Scan for the cell matching the given text and deliver its (x, y) coordinate at center. 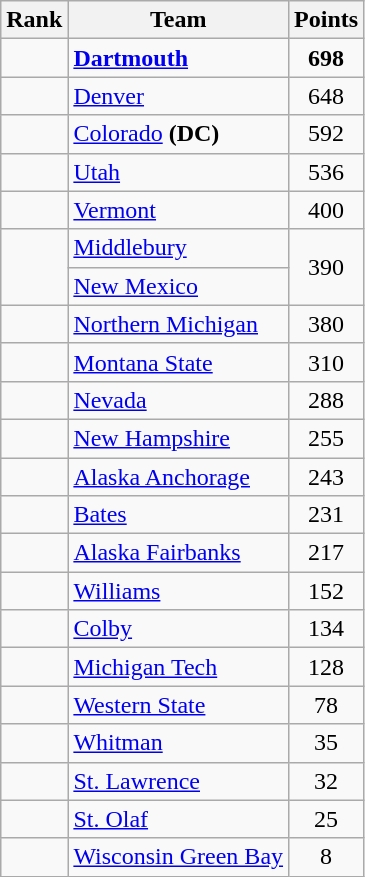
255 (326, 438)
390 (326, 267)
Colby (178, 629)
St. Lawrence (178, 781)
Northern Michigan (178, 324)
536 (326, 172)
128 (326, 667)
32 (326, 781)
Points (326, 20)
St. Olaf (178, 819)
Rank (34, 20)
25 (326, 819)
Whitman (178, 743)
Williams (178, 591)
Alaska Anchorage (178, 477)
231 (326, 515)
35 (326, 743)
78 (326, 705)
698 (326, 58)
Western State (178, 705)
Wisconsin Green Bay (178, 857)
Michigan Tech (178, 667)
New Hampshire (178, 438)
Dartmouth (178, 58)
Alaska Fairbanks (178, 553)
Vermont (178, 210)
Nevada (178, 400)
Colorado (DC) (178, 134)
380 (326, 324)
400 (326, 210)
Utah (178, 172)
152 (326, 591)
Team (178, 20)
New Mexico (178, 286)
Montana State (178, 362)
Denver (178, 96)
Bates (178, 515)
134 (326, 629)
592 (326, 134)
Middlebury (178, 248)
288 (326, 400)
310 (326, 362)
648 (326, 96)
217 (326, 553)
8 (326, 857)
243 (326, 477)
